Identify which cell holds the provided text, then report its [x, y] central coordinate. 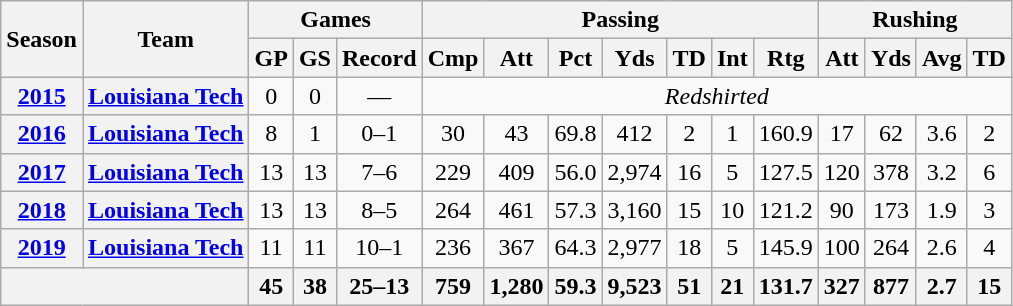
6 [989, 172]
8–5 [379, 210]
412 [634, 134]
327 [842, 286]
3,160 [634, 210]
3 [989, 210]
Team [165, 39]
10–1 [379, 248]
69.8 [576, 134]
409 [516, 172]
367 [516, 248]
1,280 [516, 286]
3.2 [942, 172]
0–1 [379, 134]
Record [379, 58]
25–13 [379, 286]
2,977 [634, 248]
100 [842, 248]
30 [453, 134]
2019 [42, 248]
Rushing [914, 20]
2.6 [942, 248]
Redshirted [716, 96]
3.6 [942, 134]
57.3 [576, 210]
Rtg [786, 58]
1.9 [942, 210]
90 [842, 210]
Season [42, 39]
21 [732, 286]
2016 [42, 134]
17 [842, 134]
Pct [576, 58]
43 [516, 134]
2017 [42, 172]
173 [890, 210]
2018 [42, 210]
2.7 [942, 286]
877 [890, 286]
131.7 [786, 286]
9,523 [634, 286]
127.5 [786, 172]
160.9 [786, 134]
59.3 [576, 286]
229 [453, 172]
2,974 [634, 172]
8 [271, 134]
Passing [620, 20]
62 [890, 134]
378 [890, 172]
759 [453, 286]
145.9 [786, 248]
Int [732, 58]
18 [689, 248]
GP [271, 58]
GS [314, 58]
10 [732, 210]
2015 [42, 96]
38 [314, 286]
— [379, 96]
51 [689, 286]
Games [336, 20]
45 [271, 286]
Cmp [453, 58]
120 [842, 172]
56.0 [576, 172]
Avg [942, 58]
461 [516, 210]
64.3 [576, 248]
7–6 [379, 172]
236 [453, 248]
16 [689, 172]
121.2 [786, 210]
4 [989, 248]
